Output the (X, Y) coordinate of the center of the cell containing the given text.  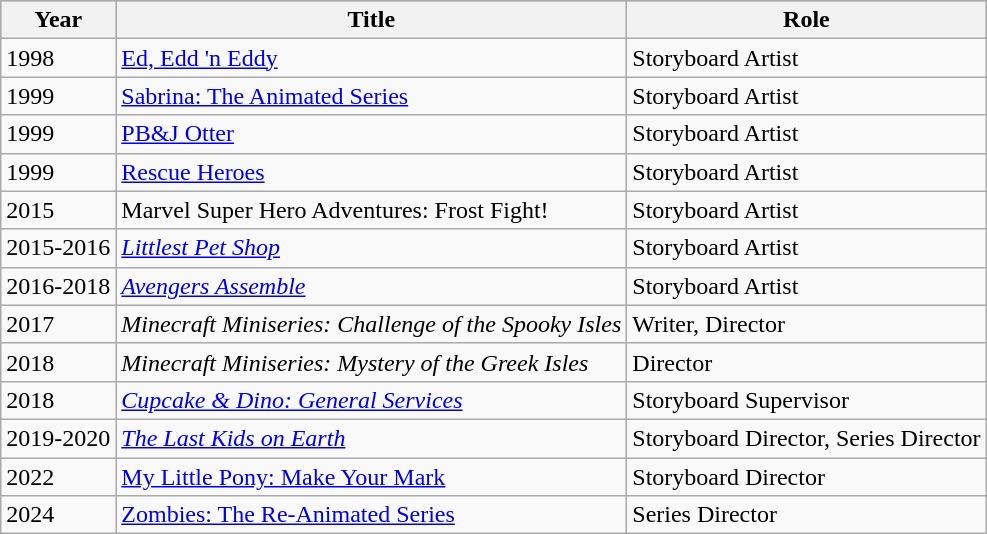
Series Director (806, 515)
Minecraft Miniseries: Mystery of the Greek Isles (372, 362)
Littlest Pet Shop (372, 248)
Role (806, 20)
2016-2018 (58, 286)
2019-2020 (58, 438)
Director (806, 362)
Storyboard Supervisor (806, 400)
1998 (58, 58)
Title (372, 20)
Year (58, 20)
2015 (58, 210)
Sabrina: The Animated Series (372, 96)
Zombies: The Re-Animated Series (372, 515)
2022 (58, 477)
Storyboard Director (806, 477)
2015-2016 (58, 248)
Rescue Heroes (372, 172)
2024 (58, 515)
Minecraft Miniseries: Challenge of the Spooky Isles (372, 324)
Ed, Edd 'n Eddy (372, 58)
Storyboard Director, Series Director (806, 438)
My Little Pony: Make Your Mark (372, 477)
Cupcake & Dino: General Services (372, 400)
Writer, Director (806, 324)
Avengers Assemble (372, 286)
PB&J Otter (372, 134)
The Last Kids on Earth (372, 438)
2017 (58, 324)
Marvel Super Hero Adventures: Frost Fight! (372, 210)
